Return (x, y) of the center of cell containing provided text 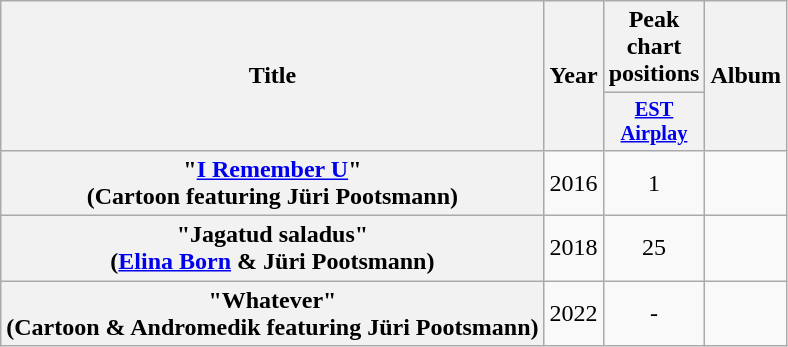
Peak chart positions (654, 47)
"Jagatud saladus"(Elina Born & Jüri Pootsmann) (272, 248)
Album (746, 76)
2018 (574, 248)
Title (272, 76)
2016 (574, 182)
"I Remember U"(Cartoon featuring Jüri Pootsmann) (272, 182)
- (654, 314)
2022 (574, 314)
"Whatever"(Cartoon & Andromedik featuring Jüri Pootsmann) (272, 314)
1 (654, 182)
25 (654, 248)
ESTAirplay (654, 122)
Year (574, 76)
